Extract the [X, Y] coordinate from the center of the cell holding the provided text.  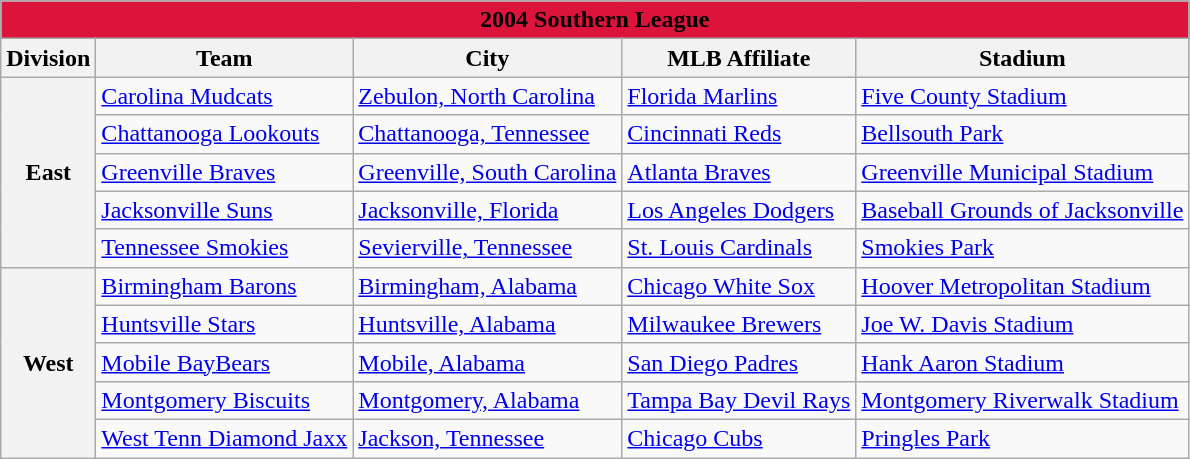
Los Angeles Dodgers [739, 210]
Milwaukee Brewers [739, 324]
Montgomery Biscuits [224, 400]
Atlanta Braves [739, 172]
West Tenn Diamond Jaxx [224, 438]
Montgomery, Alabama [488, 400]
Chicago White Sox [739, 286]
Joe W. Davis Stadium [1022, 324]
MLB Affiliate [739, 58]
2004 Southern League [595, 20]
Chattanooga Lookouts [224, 134]
Greenville, South Carolina [488, 172]
Tennessee Smokies [224, 248]
Birmingham Barons [224, 286]
Greenville Braves [224, 172]
Hank Aaron Stadium [1022, 362]
Mobile, Alabama [488, 362]
Huntsville, Alabama [488, 324]
Birmingham, Alabama [488, 286]
Chattanooga, Tennessee [488, 134]
Baseball Grounds of Jacksonville [1022, 210]
Sevierville, Tennessee [488, 248]
Tampa Bay Devil Rays [739, 400]
Jacksonville Suns [224, 210]
San Diego Padres [739, 362]
Five County Stadium [1022, 96]
Florida Marlins [739, 96]
Greenville Municipal Stadium [1022, 172]
Montgomery Riverwalk Stadium [1022, 400]
Division [48, 58]
Stadium [1022, 58]
Zebulon, North Carolina [488, 96]
City [488, 58]
Jacksonville, Florida [488, 210]
Huntsville Stars [224, 324]
St. Louis Cardinals [739, 248]
Mobile BayBears [224, 362]
Jackson, Tennessee [488, 438]
Bellsouth Park [1022, 134]
Hoover Metropolitan Stadium [1022, 286]
West [48, 362]
Smokies Park [1022, 248]
Carolina Mudcats [224, 96]
Chicago Cubs [739, 438]
Cincinnati Reds [739, 134]
Pringles Park [1022, 438]
Team [224, 58]
East [48, 172]
